Determine the (x, y) coordinate at the center of the cell enclosing the given text.  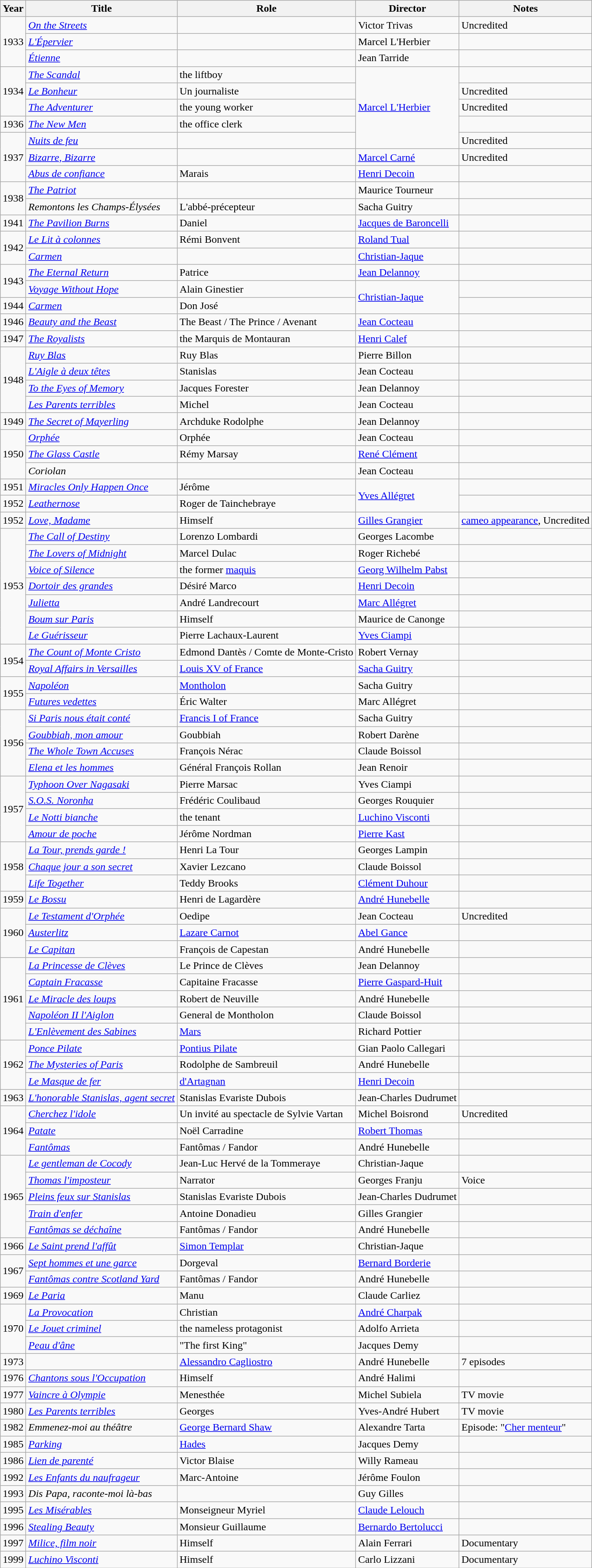
Général François Rollan (266, 768)
1933 (13, 42)
1960 (13, 932)
Goubbiah, mon amour (101, 735)
d'Artagnan (266, 1081)
Julietta (101, 603)
Henri de Lagardère (266, 900)
Parking (101, 1444)
1961 (13, 998)
Pleins feux sur Stanislas (101, 1196)
François de Capestan (266, 949)
Georges (266, 1411)
Napoléon (101, 685)
Georg Wilhelm Pabst (407, 570)
Hades (266, 1444)
1986 (13, 1460)
Francis I of France (266, 718)
Episode: "Cher menteur" (525, 1428)
Carlo Lizzani (407, 1560)
1963 (13, 1098)
Pierre Gaspard-Huit (407, 982)
Un journaliste (266, 91)
Le Testament d'Orphée (101, 916)
Bernard Borderie (407, 1263)
1947 (13, 339)
Edmond Dantès / Comte de Monte-Cristo (266, 652)
Le Jouet criminel (101, 1329)
Fantômas se déchaîne (101, 1229)
L'abbé-précepteur (266, 207)
1957 (13, 809)
Miracles Only Happen Once (101, 487)
1958 (13, 867)
Voyage Without Hope (101, 289)
1985 (13, 1444)
Royal Affairs in Versailles (101, 668)
Jérôme (266, 487)
Louis XV of France (266, 668)
Jean-Luc Hervé de la Tommeraye (266, 1164)
Captain Fracasse (101, 982)
1970 (13, 1329)
Jacques de Baroncelli (407, 223)
Rémi Bonvent (266, 240)
the Marquis de Montauran (266, 339)
1977 (13, 1395)
Dis Papa, raconte-moi là-bas (101, 1493)
Jérôme Nordman (266, 834)
Elena et les hommes (101, 768)
Patate (101, 1131)
Monsieur Guillaume (266, 1526)
1946 (13, 322)
Simon Templar (266, 1246)
1976 (13, 1378)
Michel (266, 404)
Beauty and the Beast (101, 322)
1938 (13, 198)
Le Notti bianche (101, 817)
Chantons sous l'Occupation (101, 1378)
1942 (13, 248)
1996 (13, 1526)
Stanislas (266, 372)
Abus de confiance (101, 173)
Le Capitan (101, 949)
S.O.S. Noronha (101, 801)
Dorgeval (266, 1263)
Coriolan (101, 470)
To the Eyes of Memory (101, 388)
the tenant (266, 817)
The Adventurer (101, 108)
Roger Richebé (407, 553)
Oedipe (266, 916)
L'Aigle à deux têtes (101, 372)
Le Paria (101, 1296)
Remontons les Champs-Élysées (101, 207)
The Eternal Return (101, 273)
Le Bonheur (101, 91)
The Patriot (101, 190)
Le gentleman de Cocody (101, 1164)
Claude Carliez (407, 1296)
Un invité au spectacle de Sylvie Vartan (266, 1114)
1950 (13, 454)
Archduke Rodolphe (266, 421)
the office clerk (266, 124)
Mars (266, 1032)
Ponce Pilate (101, 1048)
Désiré Marco (266, 586)
Si Paris nous était conté (101, 718)
Goubbiah (266, 735)
Stealing Beauty (101, 1526)
Georges Rouquier (407, 801)
Napoléon II l'Aiglon (101, 1015)
1948 (13, 380)
The Royalists (101, 339)
Marais (266, 173)
Emmenez-moi au théâtre (101, 1428)
Victor Trivas (407, 25)
Austerlitz (101, 932)
Robert Vernay (407, 652)
1955 (13, 693)
The Glass Castle (101, 454)
Claude Lelouch (407, 1510)
Notes (525, 9)
Marcel Dulac (266, 553)
the young worker (266, 108)
François Nérac (266, 751)
Robert de Neuville (266, 998)
The Lovers of Midnight (101, 553)
1949 (13, 421)
Peau d'âne (101, 1345)
1993 (13, 1493)
Voice (525, 1180)
The Call of Destiny (101, 537)
1992 (13, 1477)
L'Épervier (101, 42)
Pontius Pilate (266, 1048)
Éric Walter (266, 701)
Milice, film noir (101, 1543)
1962 (13, 1065)
Robert Darène (407, 735)
Victor Blaise (266, 1460)
1944 (13, 306)
Teddy Brooks (266, 883)
Roger de Tainchebraye (266, 504)
Pierre Marsac (266, 784)
Pierre Kast (407, 834)
1965 (13, 1196)
Life Together (101, 883)
The Scandal (101, 75)
Jérôme Foulon (407, 1477)
Richard Pottier (407, 1032)
The Secret of Mayerling (101, 421)
Love, Madame (101, 520)
Guy Gilles (407, 1493)
Chaque jour a son secret (101, 867)
Abel Gance (407, 932)
Maurice de Canonge (407, 619)
"The first King" (266, 1345)
René Clément (407, 454)
Pierre Lachaux-Laurent (266, 636)
Role (266, 9)
Amour de poche (101, 834)
Menesthée (266, 1395)
1967 (13, 1271)
Le Saint prend l'affût (101, 1246)
Vaincre à Olympie (101, 1395)
Daniel (266, 223)
Bizarre, Bizarre (101, 157)
1980 (13, 1411)
Manu (266, 1296)
Les Misérables (101, 1510)
Michel Subiela (407, 1395)
Narrator (266, 1180)
cameo appearance, Uncredited (525, 520)
1951 (13, 487)
The Pavilion Burns (101, 223)
Georges Lacombe (407, 537)
Marcel Carné (407, 157)
Rodolphe de Sambreuil (266, 1065)
Adolfo Arrieta (407, 1329)
Lorenzo Lombardi (266, 537)
Voice of Silence (101, 570)
Henri Calef (407, 339)
Leathernose (101, 504)
Yves Allégret (407, 496)
Thomas l'imposteur (101, 1180)
Marc-Antoine (266, 1477)
Roland Tual (407, 240)
L'Enlèvement des Sabines (101, 1032)
Le Miracle des loups (101, 998)
Bernardo Bertolucci (407, 1526)
1995 (13, 1510)
Capitaine Fracasse (266, 982)
1966 (13, 1246)
1934 (13, 91)
Henri La Tour (266, 850)
the liftboy (266, 75)
Jacques Forester (266, 388)
Don José (266, 306)
the nameless protagonist (266, 1329)
1956 (13, 743)
Monseigneur Myriel (266, 1510)
Yves-André Hubert (407, 1411)
Frédéric Coulibaud (266, 801)
Antoine Donadieu (266, 1213)
On the Streets (101, 25)
Boum sur Paris (101, 619)
Sept hommes et une garce (101, 1263)
1959 (13, 900)
Patrice (266, 273)
1999 (13, 1560)
Cherchez l'idole (101, 1114)
1937 (13, 157)
George Bernard Shaw (266, 1428)
Georges Franju (407, 1180)
Nuits de feu (101, 140)
Lazare Carnot (266, 932)
Le Masque de fer (101, 1081)
André Charpak (407, 1312)
Clément Duhour (407, 883)
La Tour, prends garde ! (101, 850)
The Count of Monte Cristo (101, 652)
1943 (13, 281)
Robert Thomas (407, 1131)
Jean Tarride (407, 58)
Le Lit à colonnes (101, 240)
L'honorable Stanislas, agent secret (101, 1098)
Alexandre Tarta (407, 1428)
1936 (13, 124)
1964 (13, 1131)
Alain Ginestier (266, 289)
1973 (13, 1362)
The Whole Town Accuses (101, 751)
La Provocation (101, 1312)
1954 (13, 660)
7 episodes (525, 1362)
André Landrecourt (266, 603)
The Mysteries of Paris (101, 1065)
Fantômas (101, 1147)
Alessandro Cagliostro (266, 1362)
the former maquis (266, 570)
1982 (13, 1428)
1953 (13, 586)
Lien de parenté (101, 1460)
Dortoir des grandes (101, 586)
Typhoon Over Nagasaki (101, 784)
1941 (13, 223)
Title (101, 9)
André Halimi (407, 1378)
Noël Carradine (266, 1131)
Fantômas contre Scotland Yard (101, 1279)
Year (13, 9)
Futures vedettes (101, 701)
Director (407, 9)
Montholon (266, 685)
Train d'enfer (101, 1213)
Christian (266, 1312)
General de Montholon (266, 1015)
Willy Rameau (407, 1460)
Rémy Marsay (266, 454)
1997 (13, 1543)
Le Guérisseur (101, 636)
Georges Lampin (407, 850)
Xavier Lezcano (266, 867)
Le Prince de Clèves (266, 965)
Alain Ferrari (407, 1543)
Étienne (101, 58)
Michel Boisrond (407, 1114)
Pierre Billon (407, 355)
The New Men (101, 124)
Le Bossu (101, 900)
Gian Paolo Callegari (407, 1048)
1969 (13, 1296)
Jean Renoir (407, 768)
Maurice Tourneur (407, 190)
Les Enfants du naufrageur (101, 1477)
La Princesse de Clèves (101, 965)
The Beast / The Prince / Avenant (266, 322)
